Determine the (x, y) coordinate at the center of the cell enclosing the given text.  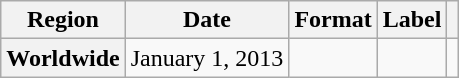
January 1, 2013 (207, 58)
Label (412, 20)
Date (207, 20)
Format (333, 20)
Region (63, 20)
Worldwide (63, 58)
